Pinpoint the cell where the given text exists, returning its [x, y] midpoint coordinate. 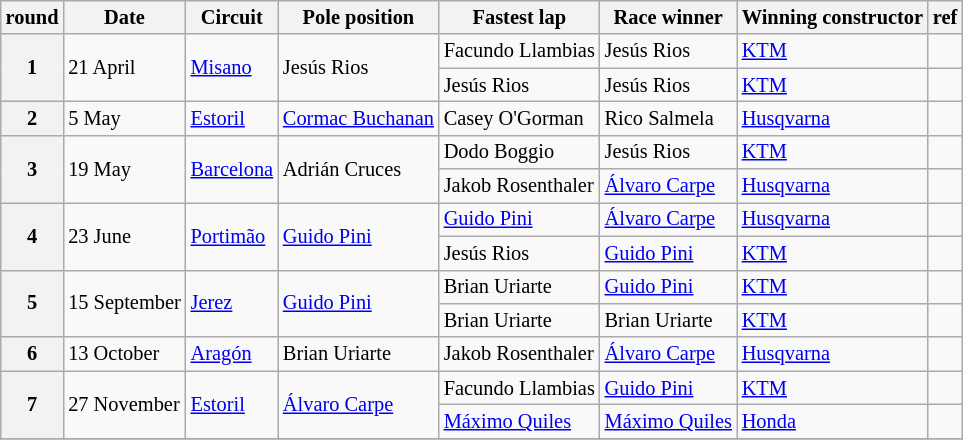
Pole position [358, 17]
Jerez [232, 304]
Portimão [232, 236]
27 November [124, 404]
5 May [124, 118]
19 May [124, 168]
4 [32, 236]
Date [124, 17]
Casey O'Gorman [520, 118]
Fastest lap [520, 17]
Race winner [668, 17]
6 [32, 354]
3 [32, 168]
round [32, 17]
Dodo Boggio [520, 152]
Misano [232, 68]
2 [32, 118]
13 October [124, 354]
1 [32, 68]
Barcelona [232, 168]
Cormac Buchanan [358, 118]
Circuit [232, 17]
ref [945, 17]
Adrián Cruces [358, 168]
5 [32, 304]
23 June [124, 236]
21 April [124, 68]
Aragón [232, 354]
Honda [832, 421]
7 [32, 404]
Winning constructor [832, 17]
Rico Salmela [668, 118]
15 September [124, 304]
